Return the (x, y) coordinate for the center point of the cell that contains the specified text.  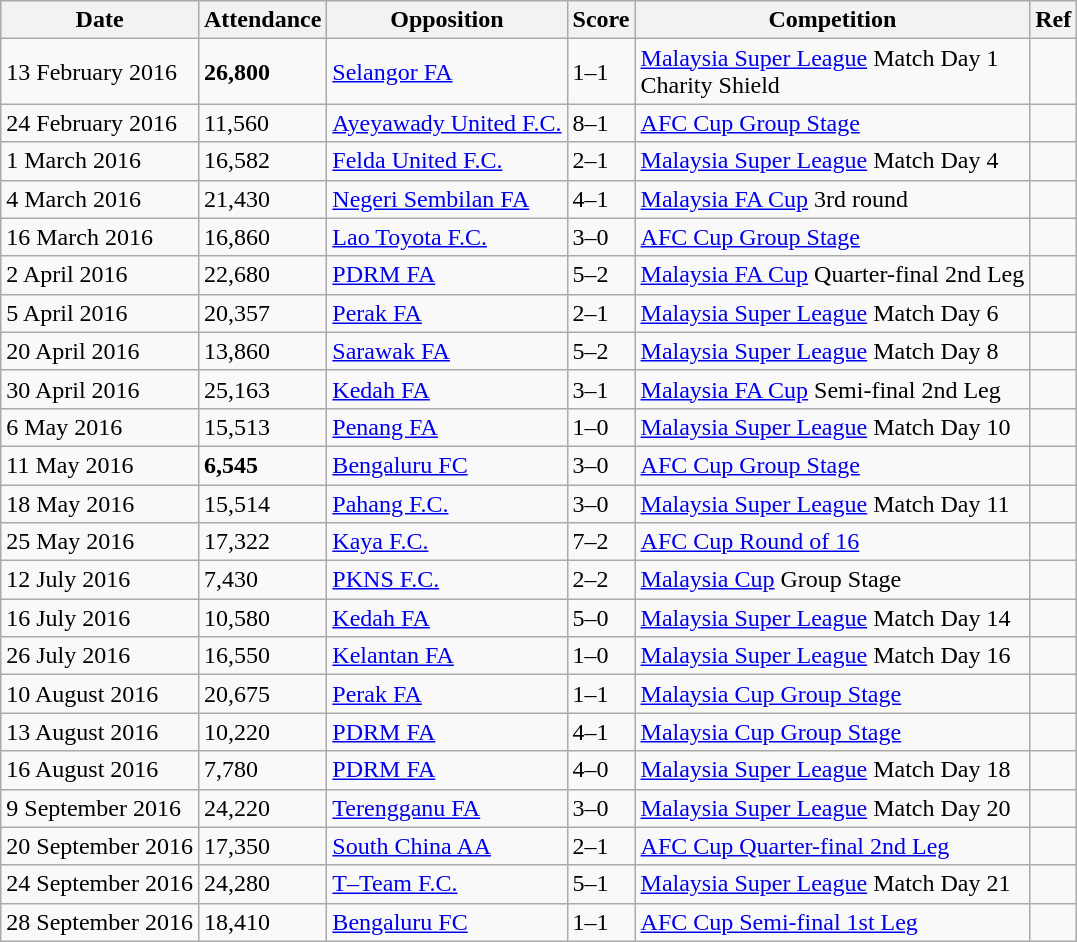
Malaysia Super League Match Day 10 (832, 427)
Malaysia Super League Match Day 16 (832, 656)
20,357 (262, 313)
5–0 (601, 618)
15,513 (262, 427)
22,680 (262, 275)
Malaysia Super League Match Day 8 (832, 351)
10,580 (262, 618)
Malaysia FA Cup Quarter-final 2nd Leg (832, 275)
Malaysia Super League Match Day 14 (832, 618)
25 May 2016 (100, 542)
26 July 2016 (100, 656)
7,430 (262, 580)
AFC Cup Quarter-final 2nd Leg (832, 846)
17,322 (262, 542)
5–1 (601, 884)
20 April 2016 (100, 351)
1 March 2016 (100, 161)
3–1 (601, 389)
Pahang F.C. (447, 503)
Penang FA (447, 427)
16,550 (262, 656)
Kaya F.C. (447, 542)
Attendance (262, 20)
16 July 2016 (100, 618)
Malaysia FA Cup Semi-final 2nd Leg (832, 389)
Ref (1054, 20)
16 March 2016 (100, 237)
18,410 (262, 922)
Felda United F.C. (447, 161)
T–Team F.C. (447, 884)
4–0 (601, 770)
24 September 2016 (100, 884)
28 September 2016 (100, 922)
9 September 2016 (100, 808)
6,545 (262, 465)
7,780 (262, 770)
11 May 2016 (100, 465)
16,582 (262, 161)
Date (100, 20)
13 August 2016 (100, 732)
AFC Cup Semi-final 1st Leg (832, 922)
7–2 (601, 542)
13 February 2016 (100, 72)
Malaysia Super League Match Day 21 (832, 884)
Terengganu FA (447, 808)
Sarawak FA (447, 351)
Kelantan FA (447, 656)
Malaysia Super League Match Day 4 (832, 161)
20 September 2016 (100, 846)
Score (601, 20)
24 February 2016 (100, 123)
Malaysia Super League Match Day 1Charity Shield (832, 72)
13,860 (262, 351)
17,350 (262, 846)
Opposition (447, 20)
Malaysia Super League Match Day 18 (832, 770)
5 April 2016 (100, 313)
16,860 (262, 237)
2 April 2016 (100, 275)
26,800 (262, 72)
30 April 2016 (100, 389)
20,675 (262, 694)
Lao Toyota F.C. (447, 237)
4 March 2016 (100, 199)
2–2 (601, 580)
24,280 (262, 884)
Malaysia Super League Match Day 20 (832, 808)
Ayeyawady United F.C. (447, 123)
South China AA (447, 846)
Malaysia Super League Match Day 11 (832, 503)
Malaysia Super League Match Day 6 (832, 313)
18 May 2016 (100, 503)
Selangor FA (447, 72)
6 May 2016 (100, 427)
21,430 (262, 199)
Malaysia FA Cup 3rd round (832, 199)
11,560 (262, 123)
16 August 2016 (100, 770)
8–1 (601, 123)
Competition (832, 20)
10 August 2016 (100, 694)
15,514 (262, 503)
PKNS F.C. (447, 580)
25,163 (262, 389)
10,220 (262, 732)
24,220 (262, 808)
12 July 2016 (100, 580)
AFC Cup Round of 16 (832, 542)
Negeri Sembilan FA (447, 199)
